For the text-containing cell, return its midpoint in [X, Y] coordinate format. 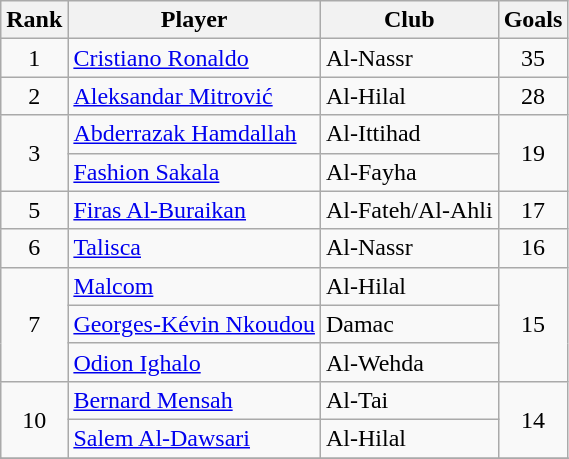
Abderrazak Hamdallah [194, 134]
28 [533, 96]
Malcom [194, 286]
Aleksandar Mitrović [194, 96]
Talisca [194, 248]
Fashion Sakala [194, 172]
Georges-Kévin Nkoudou [194, 324]
Firas Al-Buraikan [194, 210]
Salem Al-Dawsari [194, 438]
10 [34, 419]
6 [34, 248]
Odion Ighalo [194, 362]
Rank [34, 20]
7 [34, 324]
Goals [533, 20]
35 [533, 58]
14 [533, 419]
19 [533, 153]
Al-Wehda [409, 362]
17 [533, 210]
Cristiano Ronaldo [194, 58]
1 [34, 58]
Damac [409, 324]
16 [533, 248]
Club [409, 20]
3 [34, 153]
5 [34, 210]
15 [533, 324]
Al-Fayha [409, 172]
2 [34, 96]
Al-Tai [409, 400]
Al-Fateh/Al-Ahli [409, 210]
Player [194, 20]
Al-Ittihad [409, 134]
Bernard Mensah [194, 400]
